Capture the cell that displays the provided text and extract its (x, y) central coordinate. 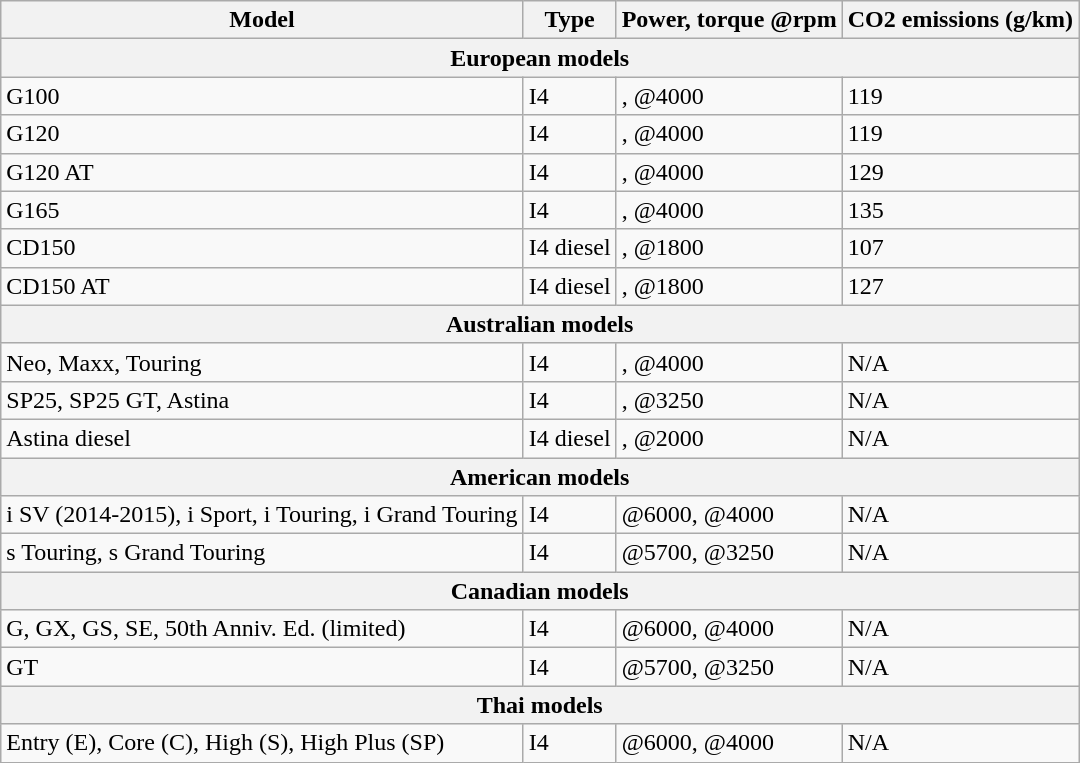
127 (960, 286)
Australian models (540, 324)
CO2 emissions (g/km) (960, 20)
Astina diesel (262, 438)
Model (262, 20)
SP25, SP25 GT, Astina (262, 400)
European models (540, 58)
Type (570, 20)
Power, torque @rpm (729, 20)
135 (960, 210)
G165 (262, 210)
G100 (262, 96)
G120 (262, 134)
Canadian models (540, 591)
American models (540, 477)
CD150 AT (262, 286)
GT (262, 667)
i SV (2014-2015), i Sport, i Touring, i Grand Touring (262, 515)
Neo, Maxx, Touring (262, 362)
CD150 (262, 248)
107 (960, 248)
Thai models (540, 705)
, @3250 (729, 400)
s Touring, s Grand Touring (262, 553)
G, GX, GS, SE, 50th Anniv. Ed. (limited) (262, 629)
G120 AT (262, 172)
, @2000 (729, 438)
129 (960, 172)
Entry (E), Core (C), High (S), High Plus (SP) (262, 743)
